Return the [X, Y] coordinate for the center point of the cell that contains the specified text.  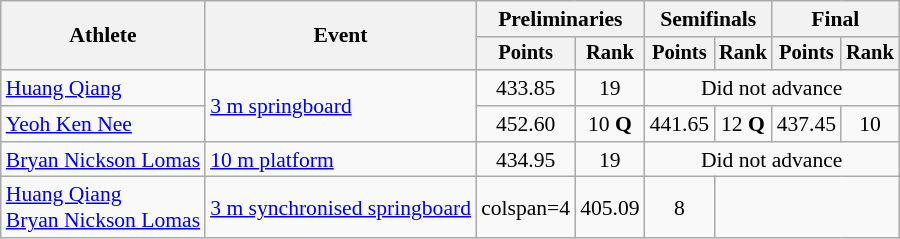
441.65 [680, 124]
3 m synchronised springboard [340, 208]
Huang Qiang [103, 88]
452.60 [526, 124]
10 [870, 124]
433.85 [526, 88]
3 m springboard [340, 106]
10 Q [610, 124]
colspan=4 [526, 208]
10 m platform [340, 160]
Bryan Nickson Lomas [103, 160]
Preliminaries [560, 19]
8 [680, 208]
Athlete [103, 36]
Yeoh Ken Nee [103, 124]
434.95 [526, 160]
437.45 [806, 124]
Final [836, 19]
Huang QiangBryan Nickson Lomas [103, 208]
Event [340, 36]
12 Q [743, 124]
405.09 [610, 208]
Semifinals [708, 19]
